Search for the cell housing the specified text and yield its (x, y) center coordinate. 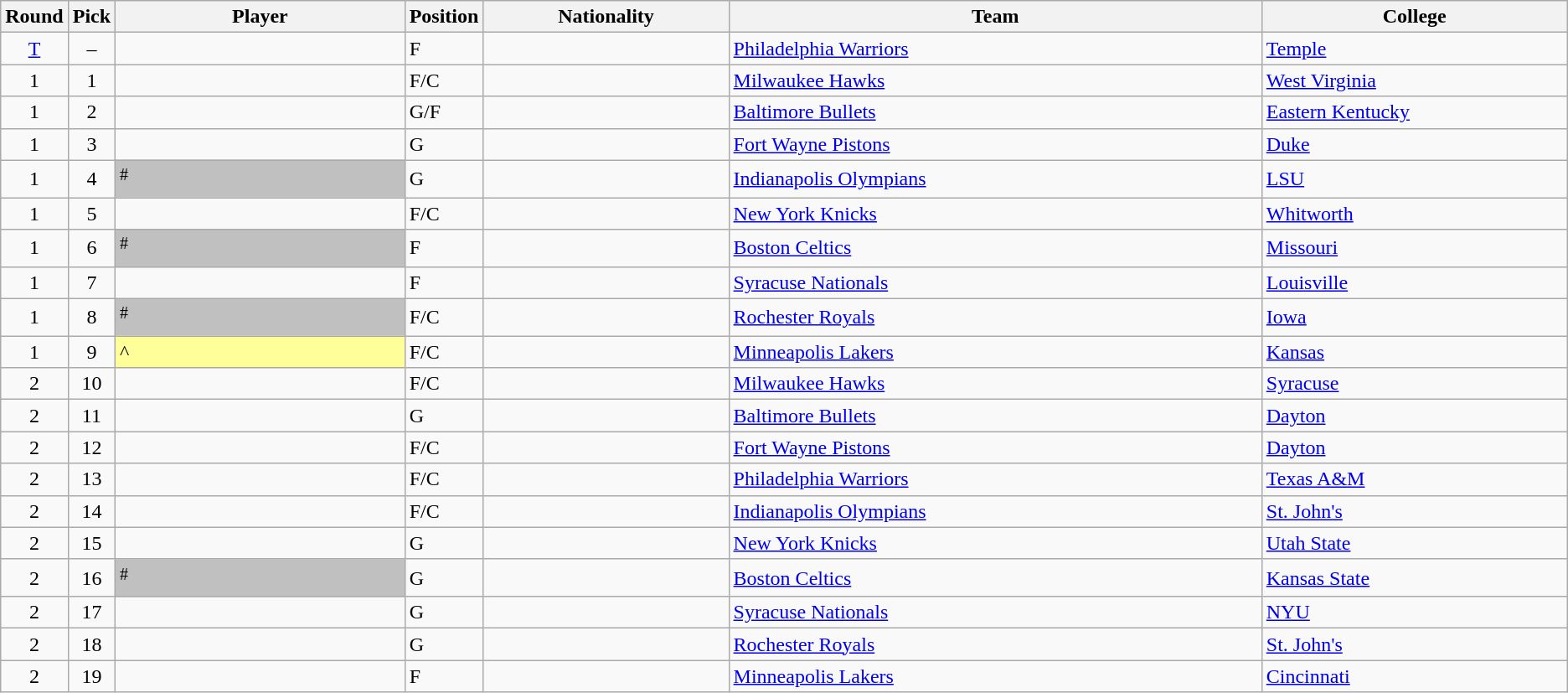
3 (91, 144)
Cincinnati (1414, 676)
Round (34, 17)
Texas A&M (1414, 479)
Duke (1414, 144)
T (34, 49)
11 (91, 416)
Position (444, 17)
NYU (1414, 613)
G/F (444, 112)
16 (91, 578)
Player (260, 17)
14 (91, 511)
LSU (1414, 179)
13 (91, 479)
Missouri (1414, 248)
College (1414, 17)
Utah State (1414, 543)
Eastern Kentucky (1414, 112)
7 (91, 282)
5 (91, 214)
4 (91, 179)
12 (91, 447)
17 (91, 613)
Temple (1414, 49)
18 (91, 644)
– (91, 49)
West Virginia (1414, 80)
Whitworth (1414, 214)
19 (91, 676)
Pick (91, 17)
Kansas State (1414, 578)
10 (91, 384)
6 (91, 248)
15 (91, 543)
8 (91, 317)
Syracuse (1414, 384)
Team (995, 17)
9 (91, 352)
Kansas (1414, 352)
Iowa (1414, 317)
Nationality (606, 17)
Louisville (1414, 282)
^ (260, 352)
